Return (X, Y) of the center of cell containing provided text 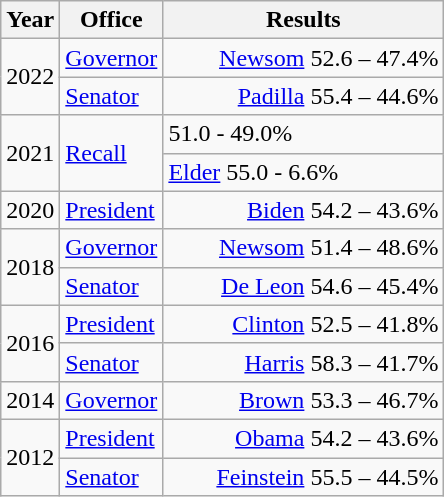
Newsom 51.4 – 48.6% (304, 248)
51.0 - 49.0% (304, 134)
Office (112, 20)
Recall (112, 153)
Biden 54.2 – 43.6% (304, 210)
Newsom 52.6 – 47.4% (304, 58)
Obama 54.2 – 43.6% (304, 438)
Harris 58.3 – 41.7% (304, 362)
Feinstein 55.5 – 44.5% (304, 477)
2018 (30, 267)
2021 (30, 153)
Brown 53.3 – 46.7% (304, 400)
Padilla 55.4 – 44.6% (304, 96)
2012 (30, 457)
2016 (30, 343)
Clinton 52.5 – 41.8% (304, 324)
Elder 55.0 - 6.6% (304, 172)
2020 (30, 210)
Year (30, 20)
2014 (30, 400)
De Leon 54.6 – 45.4% (304, 286)
2022 (30, 77)
Results (304, 20)
